Locate the cell with the specified text and output its (x, y) center coordinate. 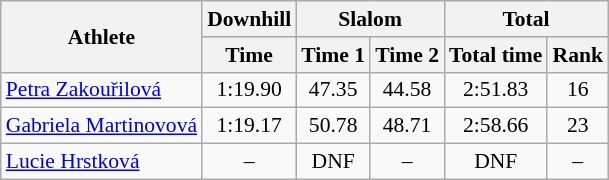
Time 2 (407, 55)
16 (578, 90)
23 (578, 126)
48.71 (407, 126)
Lucie Hrstková (102, 162)
Time 1 (333, 55)
Gabriela Martinovová (102, 126)
50.78 (333, 126)
2:58.66 (496, 126)
Total time (496, 55)
Downhill (249, 19)
47.35 (333, 90)
Rank (578, 55)
2:51.83 (496, 90)
Petra Zakouřilová (102, 90)
44.58 (407, 90)
1:19.17 (249, 126)
1:19.90 (249, 90)
Time (249, 55)
Slalom (370, 19)
Total (526, 19)
Athlete (102, 36)
